Return the [X, Y] coordinate for the center point of the cell that contains the specified text.  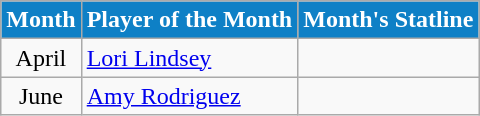
April [41, 58]
Amy Rodriguez [190, 96]
Lori Lindsey [190, 58]
June [41, 96]
Player of the Month [190, 20]
Month [41, 20]
Month's Statline [388, 20]
